Locate the cell with the specified text and output its (x, y) center coordinate. 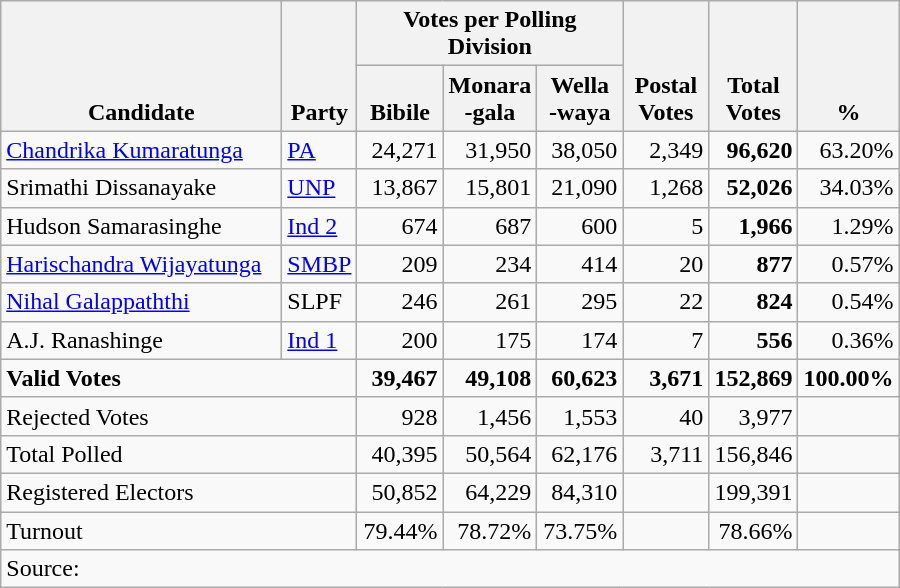
Rejected Votes (179, 416)
39,467 (400, 378)
556 (754, 340)
175 (490, 340)
928 (400, 416)
22 (666, 302)
63.20% (848, 150)
Chandrika Kumaratunga (142, 150)
246 (400, 302)
20 (666, 264)
174 (580, 340)
1,553 (580, 416)
60,623 (580, 378)
62,176 (580, 454)
824 (754, 302)
1,456 (490, 416)
A.J. Ranashinge (142, 340)
0.54% (848, 302)
78.72% (490, 531)
38,050 (580, 150)
15,801 (490, 188)
SMBP (320, 264)
1.29% (848, 226)
24,271 (400, 150)
UNP (320, 188)
96,620 (754, 150)
3,977 (754, 416)
Source: (450, 569)
31,950 (490, 150)
Srimathi Dissanayake (142, 188)
PostalVotes (666, 66)
Registered Electors (179, 492)
152,869 (754, 378)
Total Votes (754, 66)
5 (666, 226)
Turnout (179, 531)
674 (400, 226)
234 (490, 264)
40 (666, 416)
52,026 (754, 188)
200 (400, 340)
156,846 (754, 454)
13,867 (400, 188)
Wella-waya (580, 98)
73.75% (580, 531)
Hudson Samarasinghe (142, 226)
84,310 (580, 492)
Ind 1 (320, 340)
50,564 (490, 454)
Nihal Galappaththi (142, 302)
199,391 (754, 492)
40,395 (400, 454)
79.44% (400, 531)
49,108 (490, 378)
600 (580, 226)
877 (754, 264)
1,966 (754, 226)
34.03% (848, 188)
0.36% (848, 340)
0.57% (848, 264)
64,229 (490, 492)
3,711 (666, 454)
209 (400, 264)
Valid Votes (179, 378)
Party (320, 66)
PA (320, 150)
Bibile (400, 98)
78.66% (754, 531)
Ind 2 (320, 226)
687 (490, 226)
% (848, 66)
2,349 (666, 150)
SLPF (320, 302)
7 (666, 340)
Harischandra Wijayatunga (142, 264)
50,852 (400, 492)
3,671 (666, 378)
Candidate (142, 66)
Monara-gala (490, 98)
21,090 (580, 188)
261 (490, 302)
414 (580, 264)
295 (580, 302)
100.00% (848, 378)
1,268 (666, 188)
Total Polled (179, 454)
Votes per Polling Division (490, 34)
